Determine the [X, Y] coordinate at the center of the cell enclosing the given text.  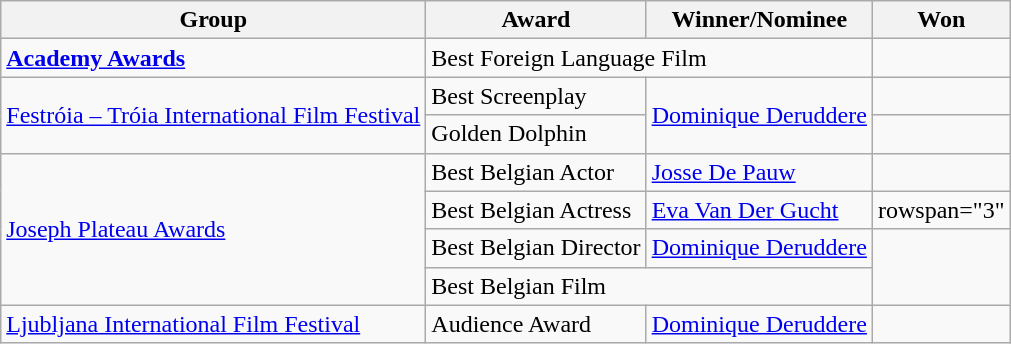
rowspan="3" [941, 210]
Winner/Nominee [759, 20]
Joseph Plateau Awards [214, 229]
Best Belgian Film [650, 286]
Golden Dolphin [536, 134]
Ljubljana International Film Festival [214, 324]
Group [214, 20]
Josse De Pauw [759, 172]
Festróia – Tróia International Film Festival [214, 115]
Best Screenplay [536, 96]
Eva Van Der Gucht [759, 210]
Won [941, 20]
Award [536, 20]
Audience Award [536, 324]
Best Belgian Actor [536, 172]
Best Belgian Actress [536, 210]
Best Foreign Language Film [650, 58]
Academy Awards [214, 58]
Best Belgian Director [536, 248]
